Identify which cell holds the provided text, then report its (X, Y) central coordinate. 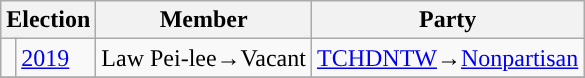
2019 (56, 58)
Law Pei-lee→Vacant (204, 58)
Party (447, 20)
TCHDNTW→Nonpartisan (447, 58)
Member (204, 20)
Election (48, 20)
